Pinpoint the cell where the given text exists, returning its [X, Y] midpoint coordinate. 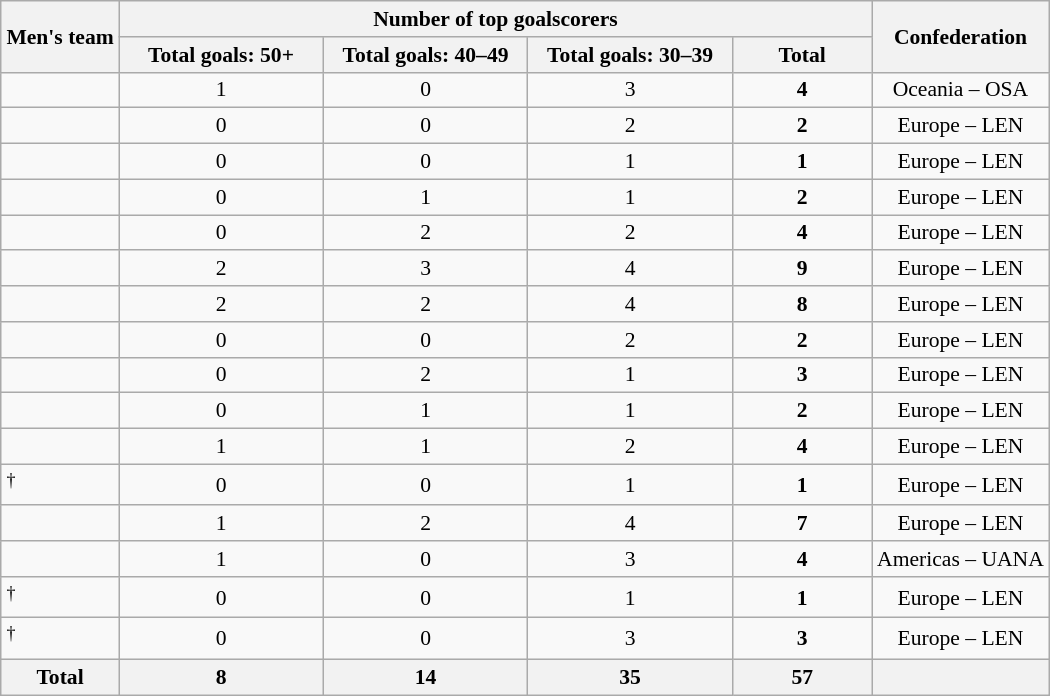
Oceania – OSA [960, 90]
Total goals: 40–49 [426, 55]
7 [802, 524]
9 [802, 269]
Total goals: 30–39 [630, 55]
Confederation [960, 36]
Number of top goalscorers [496, 19]
57 [802, 677]
Total goals: 50+ [222, 55]
14 [426, 677]
Americas – UANA [960, 559]
Men's team [60, 36]
35 [630, 677]
